From the cell containing the given text, extract its center point as (x, y) coordinate. 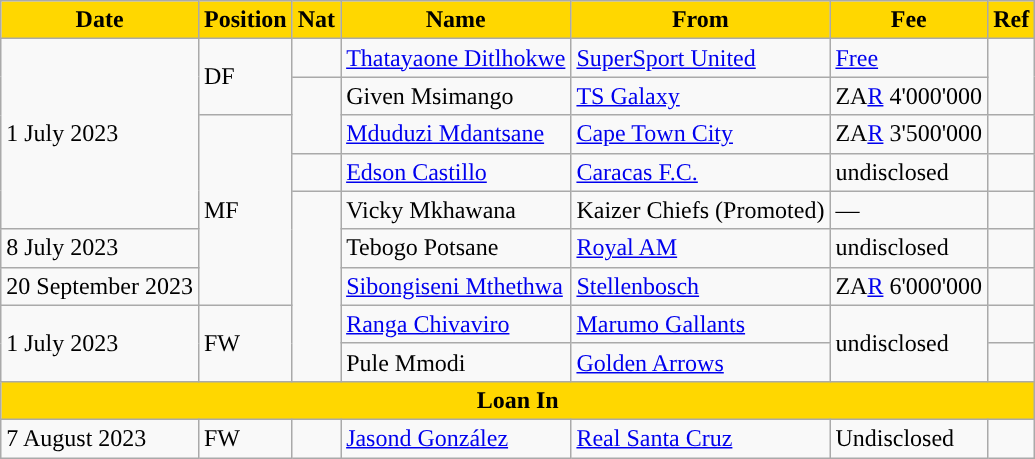
Ref (1012, 20)
Tebogo Potsane (456, 248)
— (909, 210)
Fee (909, 20)
Date (100, 20)
Caracas F.C. (700, 172)
Mduduzi Mdantsane (456, 134)
Position (245, 20)
7 August 2023 (100, 438)
Name (456, 20)
Pule Mmodi (456, 362)
ZAR 6'000'000 (909, 286)
Royal AM (700, 248)
Vicky Mkhawana (456, 210)
ZAR 3'500'000 (909, 134)
Marumo Gallants (700, 324)
Real Santa Cruz (700, 438)
DF (245, 77)
Cape Town City (700, 134)
Ranga Chivaviro (456, 324)
Sibongiseni Mthethwa (456, 286)
Thatayaone Ditlhokwe (456, 58)
Jasond González (456, 438)
MF (245, 210)
Golden Arrows (700, 362)
Free (909, 58)
Edson Castillo (456, 172)
Undisclosed (909, 438)
8 July 2023 (100, 248)
Nat (316, 20)
Loan In (518, 400)
TS Galaxy (700, 96)
ZAR 4'000'000 (909, 96)
Given Msimango (456, 96)
Kaizer Chiefs (Promoted) (700, 210)
SuperSport United (700, 58)
From (700, 20)
20 September 2023 (100, 286)
Stellenbosch (700, 286)
